Find where the given text appears and provide that cell's center as (x, y) coordinate. 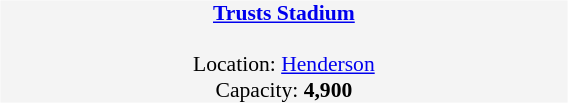
Trusts StadiumLocation: Henderson Capacity: 4,900 (284, 51)
